Pinpoint the cell where the given text exists, returning its [x, y] midpoint coordinate. 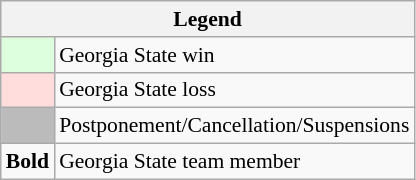
Georgia State win [234, 55]
Georgia State team member [234, 162]
Georgia State loss [234, 90]
Legend [208, 19]
Postponement/Cancellation/Suspensions [234, 126]
Bold [28, 162]
